Capture the cell that displays the provided text and extract its (x, y) central coordinate. 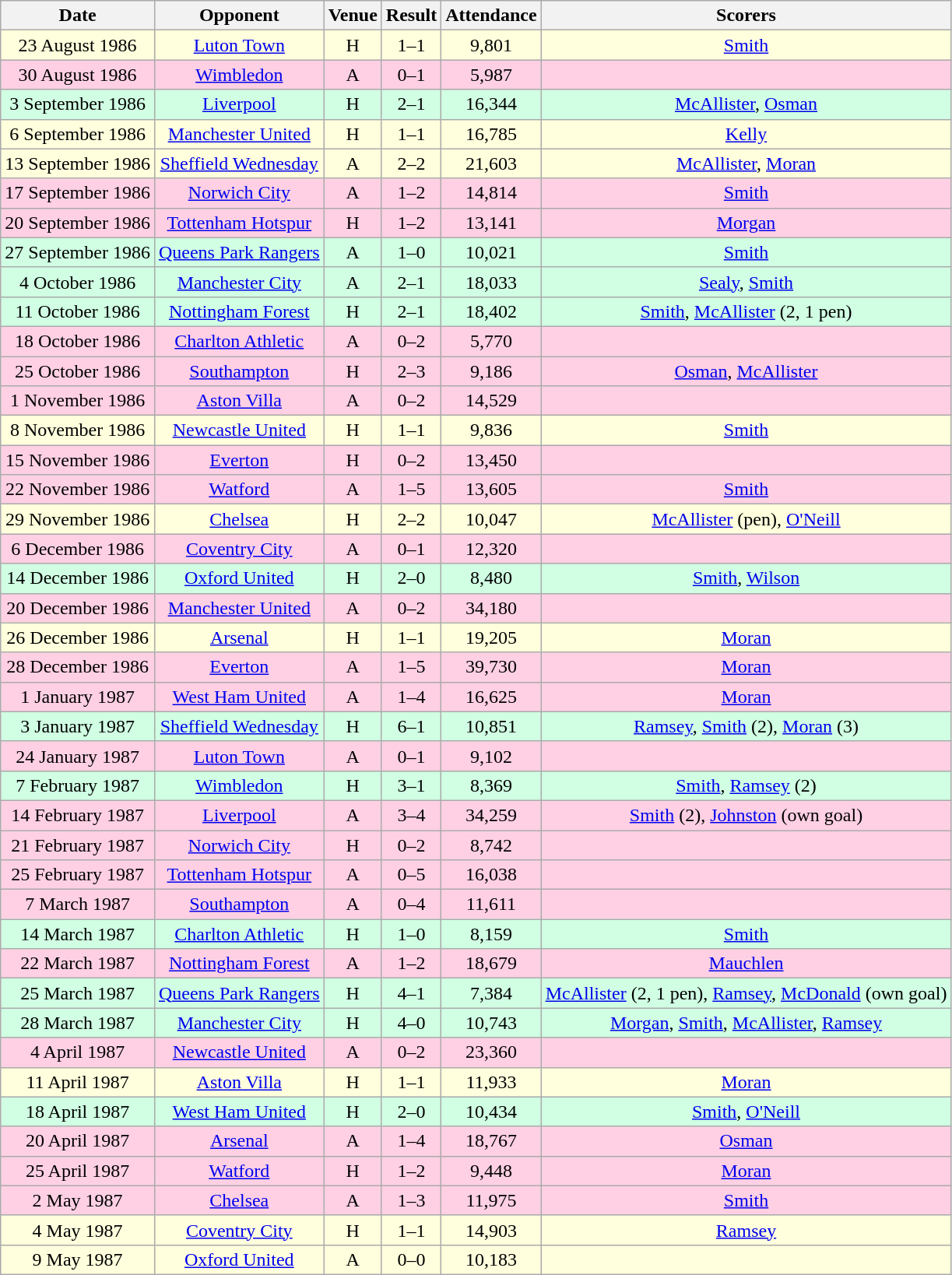
9 May 1987 (78, 1259)
10,434 (491, 1112)
25 March 1987 (78, 993)
McAllister (pen), O'Neill (746, 519)
9,836 (491, 430)
0–5 (411, 875)
4 October 1986 (78, 282)
30 August 1986 (78, 75)
Ramsey, Smith (2), Moran (3) (746, 726)
25 April 1987 (78, 1171)
16,785 (491, 134)
8,159 (491, 934)
26 December 1986 (78, 637)
Venue (353, 16)
10,183 (491, 1259)
Smith, O'Neill (746, 1112)
Ramsey (746, 1230)
McAllister, Osman (746, 104)
22 November 1986 (78, 490)
8,369 (491, 785)
15 November 1986 (78, 460)
11 April 1987 (78, 1082)
18,679 (491, 964)
Scorers (746, 16)
20 April 1987 (78, 1141)
18 October 1986 (78, 341)
2 May 1987 (78, 1200)
3 January 1987 (78, 726)
1 November 1986 (78, 401)
Osman, McAllister (746, 371)
11 October 1986 (78, 311)
29 November 1986 (78, 519)
Opponent (239, 16)
20 December 1986 (78, 608)
Smith, Ramsey (2) (746, 785)
10,743 (491, 1023)
18,033 (491, 282)
Result (411, 16)
3–1 (411, 785)
3–4 (411, 815)
0–4 (411, 904)
4–1 (411, 993)
Sealy, Smith (746, 282)
7 February 1987 (78, 785)
13,450 (491, 460)
14 December 1986 (78, 578)
19,205 (491, 637)
5,987 (491, 75)
Date (78, 16)
23 August 1986 (78, 45)
28 March 1987 (78, 1023)
20 September 1986 (78, 223)
Smith (2), Johnston (own goal) (746, 815)
Morgan, Smith, McAllister, Ramsey (746, 1023)
11,933 (491, 1082)
11,611 (491, 904)
10,047 (491, 519)
14,814 (491, 193)
27 September 1986 (78, 252)
4 April 1987 (78, 1052)
6 September 1986 (78, 134)
8,480 (491, 578)
0–0 (411, 1259)
9,102 (491, 756)
4 May 1987 (78, 1230)
6 December 1986 (78, 549)
16,344 (491, 104)
Mauchlen (746, 964)
6–1 (411, 726)
18,402 (491, 311)
8 November 1986 (78, 430)
Morgan (746, 223)
25 October 1986 (78, 371)
14,903 (491, 1230)
28 December 1986 (78, 667)
McAllister (2, 1 pen), Ramsey, McDonald (own goal) (746, 993)
39,730 (491, 667)
13 September 1986 (78, 163)
24 January 1987 (78, 756)
16,038 (491, 875)
7 March 1987 (78, 904)
14 February 1987 (78, 815)
4–0 (411, 1023)
21 February 1987 (78, 845)
11,975 (491, 1200)
3 September 1986 (78, 104)
Kelly (746, 134)
13,605 (491, 490)
10,021 (491, 252)
Osman (746, 1141)
17 September 1986 (78, 193)
9,801 (491, 45)
8,742 (491, 845)
34,259 (491, 815)
21,603 (491, 163)
1–3 (411, 1200)
34,180 (491, 608)
14 March 1987 (78, 934)
13,141 (491, 223)
1 January 1987 (78, 697)
Smith, McAllister (2, 1 pen) (746, 311)
10,851 (491, 726)
Smith, Wilson (746, 578)
14,529 (491, 401)
16,625 (491, 697)
9,448 (491, 1171)
McAllister, Moran (746, 163)
25 February 1987 (78, 875)
18,767 (491, 1141)
22 March 1987 (78, 964)
12,320 (491, 549)
7,384 (491, 993)
Attendance (491, 16)
18 April 1987 (78, 1112)
5,770 (491, 341)
9,186 (491, 371)
23,360 (491, 1052)
2–3 (411, 371)
